Return the [X, Y] coordinate for the center point of the cell that contains the specified text.  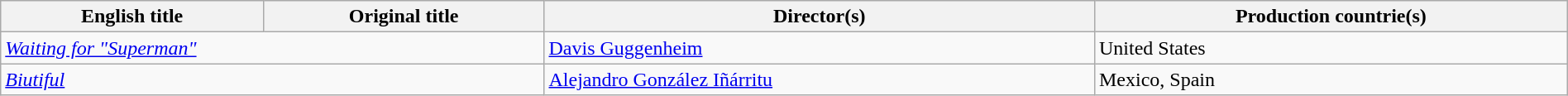
Original title [404, 17]
Waiting for "Superman" [273, 48]
Production countrie(s) [1331, 17]
United States [1331, 48]
Biutiful [273, 79]
Mexico, Spain [1331, 79]
Alejandro González Iñárritu [819, 79]
English title [132, 17]
Director(s) [819, 17]
Davis Guggenheim [819, 48]
